Find where the given text appears and provide that cell's center as (x, y) coordinate. 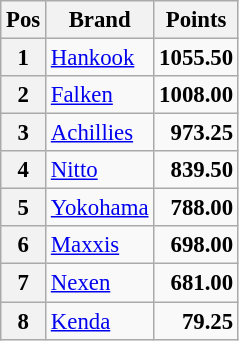
Nexen (100, 283)
973.25 (196, 133)
1008.00 (196, 95)
Maxxis (100, 245)
Kenda (100, 321)
1 (24, 58)
1055.50 (196, 58)
788.00 (196, 208)
681.00 (196, 283)
5 (24, 208)
3 (24, 133)
839.50 (196, 170)
698.00 (196, 245)
6 (24, 245)
Hankook (100, 58)
Yokohama (100, 208)
8 (24, 321)
Falken (100, 95)
Brand (100, 20)
Pos (24, 20)
4 (24, 170)
79.25 (196, 321)
Nitto (100, 170)
2 (24, 95)
Achillies (100, 133)
7 (24, 283)
Points (196, 20)
